Identify which cell holds the provided text, then report its [x, y] central coordinate. 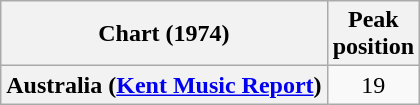
Peakposition [373, 34]
Chart (1974) [164, 34]
Australia (Kent Music Report) [164, 85]
19 [373, 85]
